For the text-containing cell, return its midpoint in [x, y] coordinate format. 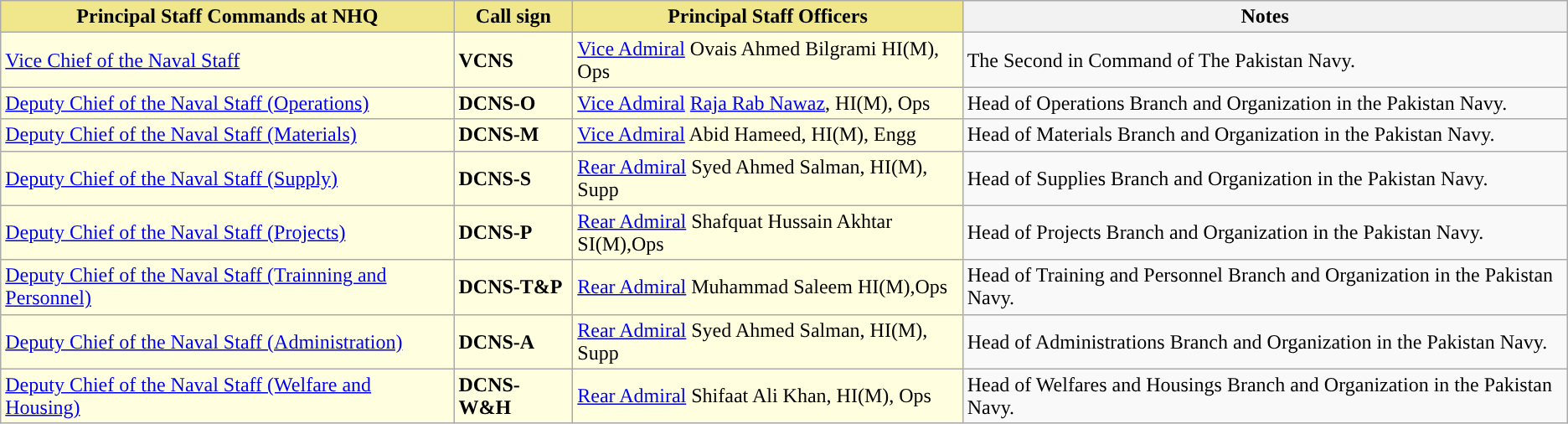
Deputy Chief of the Naval Staff (Operations) [228, 103]
Vice Admiral Raja Rab Nawaz, HI(M), Ops [767, 103]
Vice Admiral Abid Hameed, HI(M), Engg [767, 135]
Deputy Chief of the Naval Staff (Administration) [228, 342]
Rear Admiral Shafquat Hussain Akhtar SI(M),Ops [767, 233]
Deputy Chief of the Naval Staff (Welfare and Housing) [228, 396]
Deputy Chief of the Naval Staff (Trainning and Personnel) [228, 287]
Principal Staff Commands at NHQ [228, 17]
VCNS [513, 60]
Deputy Chief of the Naval Staff (Supply) [228, 178]
DCNS-T&P [513, 287]
DCNS-M [513, 135]
Call sign [513, 17]
Head of Administrations Branch and Organization in the Pakistan Navy. [1265, 342]
DCNS-O [513, 103]
DCNS-A [513, 342]
Rear Admiral Muhammad Saleem HI(M),Ops [767, 287]
DCNS-S [513, 178]
Head of Operations Branch and Organization in the Pakistan Navy. [1265, 103]
Deputy Chief of the Naval Staff (Projects) [228, 233]
Deputy Chief of the Naval Staff (Materials) [228, 135]
Principal Staff Officers [767, 17]
Vice Chief of the Naval Staff [228, 60]
Head of Training and Personnel Branch and Organization in the Pakistan Navy. [1265, 287]
Rear Admiral Shifaat Ali Khan, HI(M), Ops [767, 396]
Vice Admiral Ovais Ahmed Bilgrami HI(M), Ops [767, 60]
Head of Welfares and Housings Branch and Organization in the Pakistan Navy. [1265, 396]
Head of Materials Branch and Organization in the Pakistan Navy. [1265, 135]
Notes [1265, 17]
Head of Projects Branch and Organization in the Pakistan Navy. [1265, 233]
Head of Supplies Branch and Organization in the Pakistan Navy. [1265, 178]
DCNS-P [513, 233]
DCNS-W&H [513, 396]
The Second in Command of The Pakistan Navy. [1265, 60]
